Find where the given text appears and provide that cell's center as (x, y) coordinate. 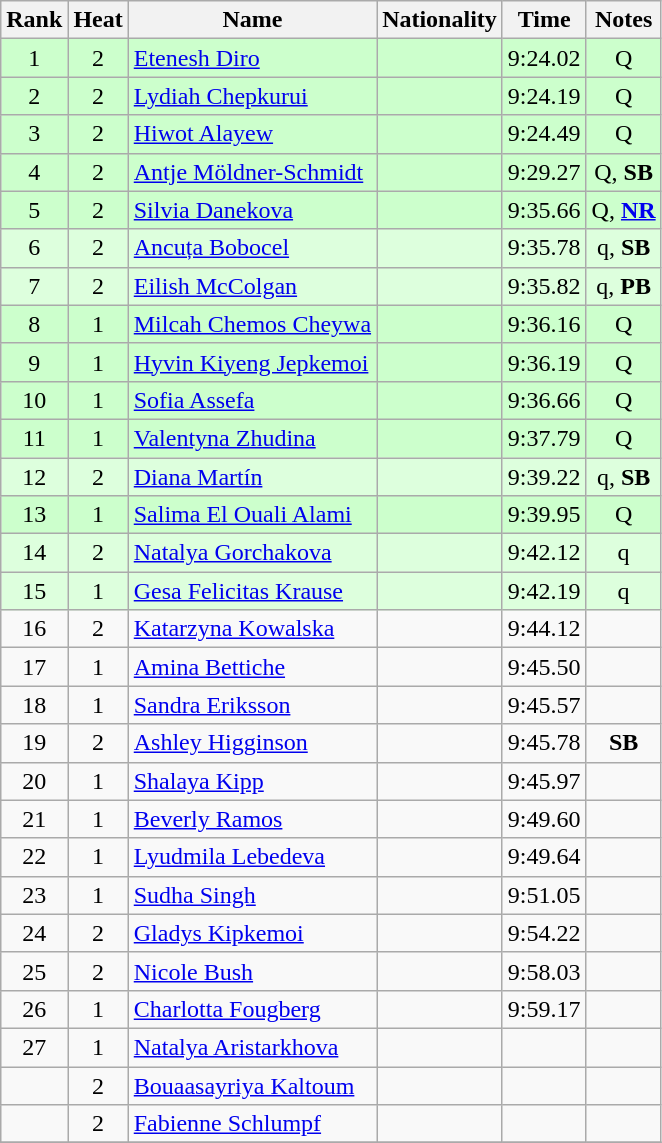
26 (34, 1009)
Heat (98, 20)
9:24.19 (544, 96)
Nicole Bush (252, 971)
9:24.02 (544, 58)
Lyudmila Lebedeva (252, 857)
11 (34, 438)
9:24.49 (544, 134)
Natalya Aristarkhova (252, 1047)
Diana Martín (252, 477)
9:29.27 (544, 172)
Gladys Kipkemoi (252, 933)
Silvia Danekova (252, 210)
Hyvin Kiyeng Jepkemoi (252, 362)
Sofia Assefa (252, 400)
9:37.79 (544, 438)
q, PB (624, 286)
Nationality (440, 20)
9:42.19 (544, 591)
Q, NR (624, 210)
14 (34, 553)
Salima El Ouali Alami (252, 515)
9:44.12 (544, 629)
Eilish McColgan (252, 286)
9:45.97 (544, 781)
15 (34, 591)
22 (34, 857)
9:39.22 (544, 477)
9:42.12 (544, 553)
9:36.16 (544, 324)
10 (34, 400)
3 (34, 134)
Milcah Chemos Cheywa (252, 324)
9:35.78 (544, 248)
17 (34, 667)
Sandra Eriksson (252, 705)
6 (34, 248)
Name (252, 20)
Shalaya Kipp (252, 781)
9:35.82 (544, 286)
Ashley Higginson (252, 743)
9:45.57 (544, 705)
9:54.22 (544, 933)
21 (34, 819)
Amina Bettiche (252, 667)
Antje Möldner-Schmidt (252, 172)
24 (34, 933)
Lydiah Chepkurui (252, 96)
Fabienne Schlumpf (252, 1124)
Time (544, 20)
9:58.03 (544, 971)
9:36.19 (544, 362)
19 (34, 743)
Katarzyna Kowalska (252, 629)
Ancuța Bobocel (252, 248)
8 (34, 324)
9:49.64 (544, 857)
9:39.95 (544, 515)
Gesa Felicitas Krause (252, 591)
4 (34, 172)
Q, SB (624, 172)
18 (34, 705)
9 (34, 362)
9:51.05 (544, 895)
9:36.66 (544, 400)
Notes (624, 20)
Beverly Ramos (252, 819)
Natalya Gorchakova (252, 553)
9:35.66 (544, 210)
12 (34, 477)
Rank (34, 20)
Etenesh Diro (252, 58)
23 (34, 895)
Hiwot Alayew (252, 134)
Bouaasayriya Kaltoum (252, 1085)
9:45.50 (544, 667)
Valentyna Zhudina (252, 438)
16 (34, 629)
7 (34, 286)
13 (34, 515)
27 (34, 1047)
20 (34, 781)
5 (34, 210)
9:59.17 (544, 1009)
9:45.78 (544, 743)
9:49.60 (544, 819)
25 (34, 971)
Charlotta Fougberg (252, 1009)
Sudha Singh (252, 895)
SB (624, 743)
